Extract the (x, y) coordinate from the center of the cell holding the provided text.  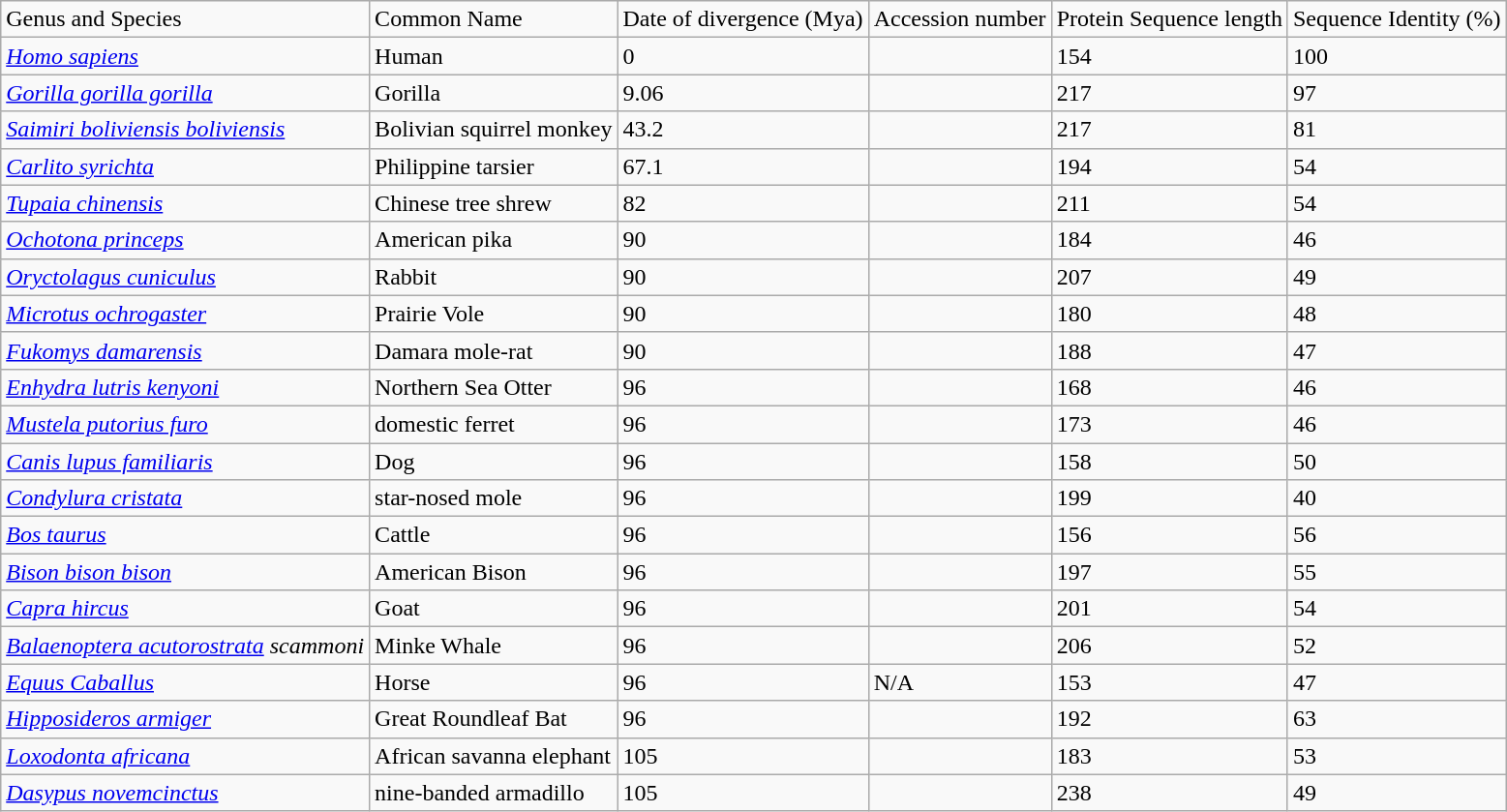
180 (1169, 314)
201 (1169, 609)
Cattle (494, 535)
Homo sapiens (186, 56)
Damara mole-rat (494, 350)
Condylura cristata (186, 498)
Carlito syrichta (186, 166)
Hipposideros armiger (186, 719)
63 (1397, 719)
Sequence Identity (%) (1397, 19)
Tupaia chinensis (186, 203)
183 (1169, 756)
192 (1169, 719)
Canis lupus familiaris (186, 462)
Loxodonta africana (186, 756)
Goat (494, 609)
American pika (494, 240)
56 (1397, 535)
Bos taurus (186, 535)
238 (1169, 793)
Chinese tree shrew (494, 203)
158 (1169, 462)
Fukomys damarensis (186, 350)
Microtus ochrogaster (186, 314)
153 (1169, 682)
domestic ferret (494, 424)
Bolivian squirrel monkey (494, 130)
Mustela putorius furo (186, 424)
97 (1397, 93)
American Bison (494, 572)
Protein Sequence length (1169, 19)
Accession number (960, 19)
55 (1397, 572)
Ochotona princeps (186, 240)
N/A (960, 682)
Oryctolagus cuniculus (186, 277)
206 (1169, 646)
star-nosed mole (494, 498)
154 (1169, 56)
194 (1169, 166)
Horse (494, 682)
Rabbit (494, 277)
211 (1169, 203)
Genus and Species (186, 19)
168 (1169, 387)
40 (1397, 498)
Balaenoptera acutorostrata scammoni (186, 646)
82 (743, 203)
Bison bison bison (186, 572)
Gorilla gorilla gorilla (186, 93)
199 (1169, 498)
188 (1169, 350)
Philippine tarsier (494, 166)
50 (1397, 462)
52 (1397, 646)
Equus Caballus (186, 682)
Prairie Vole (494, 314)
9.06 (743, 93)
Minke Whale (494, 646)
0 (743, 56)
Gorilla (494, 93)
197 (1169, 572)
nine-banded armadillo (494, 793)
Human (494, 56)
African savanna elephant (494, 756)
67.1 (743, 166)
Northern Sea Otter (494, 387)
100 (1397, 56)
Enhydra lutris kenyoni (186, 387)
184 (1169, 240)
Capra hircus (186, 609)
Saimiri boliviensis boliviensis (186, 130)
48 (1397, 314)
173 (1169, 424)
Great Roundleaf Bat (494, 719)
Dasypus novemcinctus (186, 793)
Common Name (494, 19)
207 (1169, 277)
156 (1169, 535)
53 (1397, 756)
Date of divergence (Mya) (743, 19)
43.2 (743, 130)
81 (1397, 130)
Dog (494, 462)
